Pinpoint the cell where the given text exists, returning its (X, Y) midpoint coordinate. 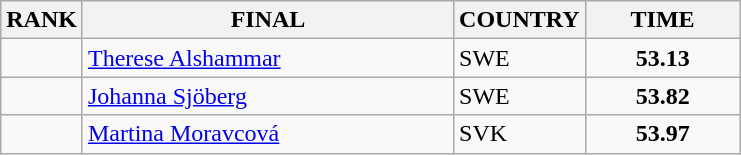
SVK (520, 134)
53.97 (662, 134)
TIME (662, 20)
Johanna Sjöberg (268, 96)
53.82 (662, 96)
Therese Alshammar (268, 58)
Martina Moravcová (268, 134)
COUNTRY (520, 20)
RANK (42, 20)
FINAL (268, 20)
53.13 (662, 58)
